Pinpoint the cell where the given text exists, returning its [x, y] midpoint coordinate. 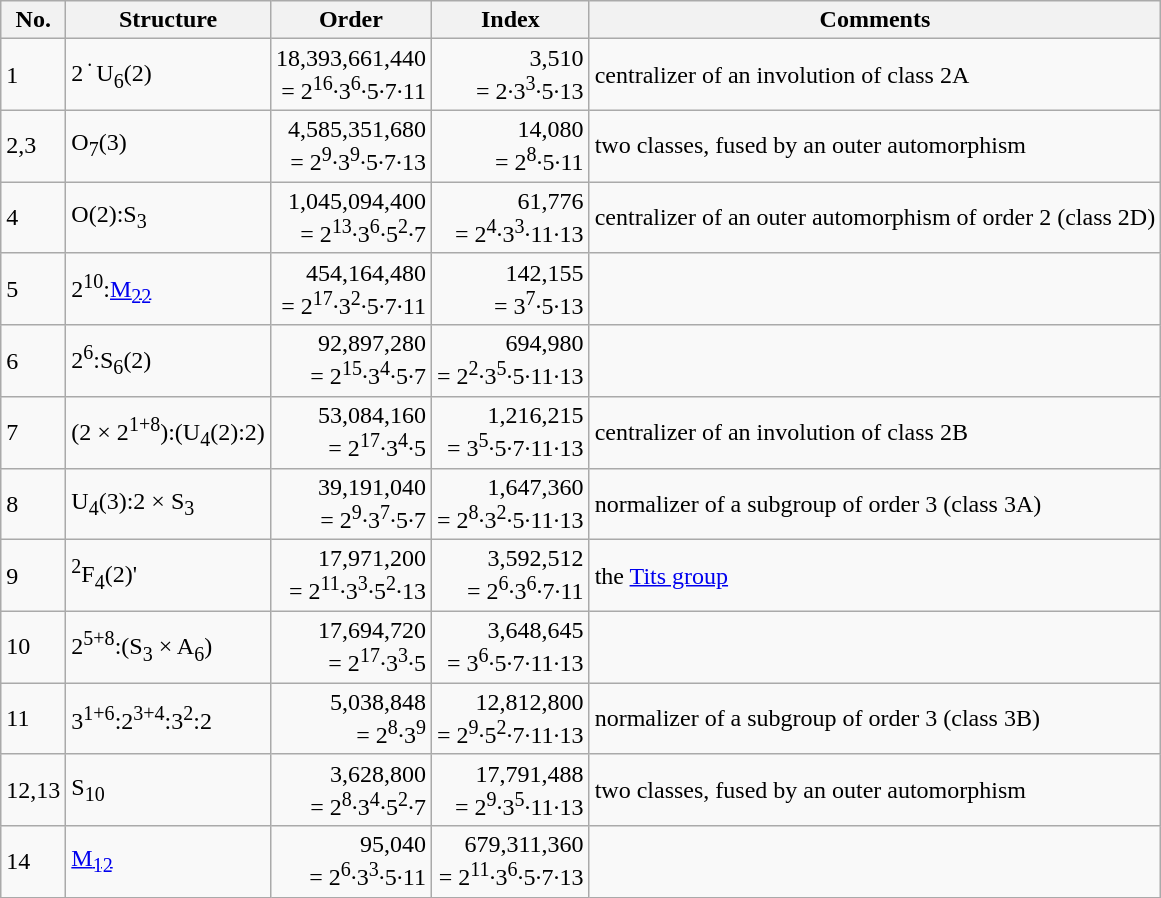
17,694,720= 217·33·5 [350, 647]
2,3 [34, 146]
2 · U6(2) [168, 75]
1 [34, 75]
3,628,800= 28·34·52·7 [350, 790]
No. [34, 20]
142,155= 37·5·13 [510, 289]
679,311,360= 211·36·5·7·13 [510, 862]
1,216,215= 35·5·7·11·13 [510, 433]
95,040= 26·33·5·11 [350, 862]
12,812,800= 29·52·7·11·13 [510, 719]
2F4(2)' [168, 576]
92,897,280= 215·34·5·7 [350, 361]
14,080= 28·5·11 [510, 146]
1,045,094,400= 213·36·52·7 [350, 218]
39,191,040= 29·37·5·7 [350, 504]
8 [34, 504]
Structure [168, 20]
31+6:23+4:32:2 [168, 719]
5 [34, 289]
O(2):S3 [168, 218]
210:M22 [168, 289]
U4(3):2 × S3 [168, 504]
4 [34, 218]
centralizer of an involution of class 2A [875, 75]
centralizer of an outer automorphism of order 2 (class 2D) [875, 218]
53,084,160= 217·34·5 [350, 433]
7 [34, 433]
694,980= 22·35·5·11·13 [510, 361]
454,164,480= 217·32·5·7·11 [350, 289]
11 [34, 719]
S10 [168, 790]
18,393,661,440= 216·36·5·7·11 [350, 75]
17,791,488= 29·35·11·13 [510, 790]
17,971,200= 211·33·52·13 [350, 576]
6 [34, 361]
4,585,351,680= 29·39·5·7·13 [350, 146]
1,647,360= 28·32·5·11·13 [510, 504]
centralizer of an involution of class 2B [875, 433]
3,648,645= 36·5·7·11·13 [510, 647]
M12 [168, 862]
26:S6(2) [168, 361]
the Tits group [875, 576]
(2 × 21+8):(U4(2):2) [168, 433]
10 [34, 647]
25+8:(S3 × A6) [168, 647]
Index [510, 20]
12,13 [34, 790]
normalizer of a subgroup of order 3 (class 3A) [875, 504]
3,510= 2·33·5·13 [510, 75]
5,038,848= 28·39 [350, 719]
Comments [875, 20]
61,776= 24·33·11·13 [510, 218]
9 [34, 576]
Order [350, 20]
14 [34, 862]
normalizer of a subgroup of order 3 (class 3B) [875, 719]
O7(3) [168, 146]
3,592,512= 26·36·7·11 [510, 576]
